Search for the cell housing the specified text and yield its [X, Y] center coordinate. 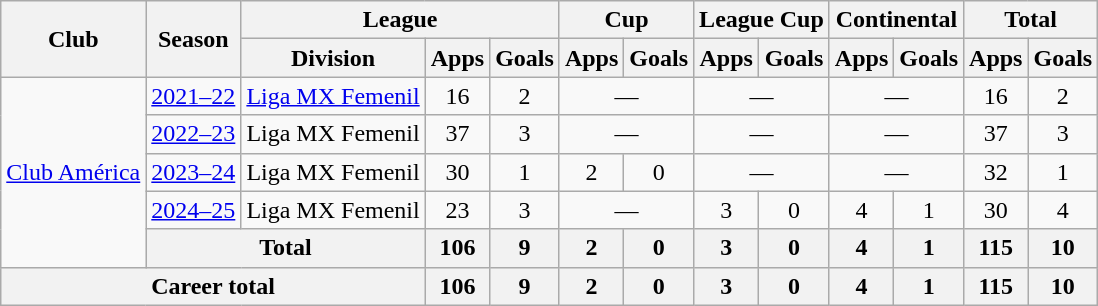
2021–22 [194, 96]
Division [333, 58]
Season [194, 39]
23 [457, 210]
League Cup [762, 20]
2022–23 [194, 134]
2024–25 [194, 210]
League [400, 20]
Cup [626, 20]
32 [996, 172]
Continental [896, 20]
Club América [74, 172]
2023–24 [194, 172]
Club [74, 39]
Career total [213, 286]
